Locate the cell with the specified text and output its (X, Y) center coordinate. 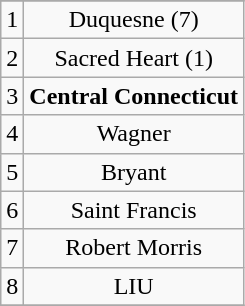
7 (12, 248)
LIU (134, 286)
2 (12, 58)
3 (12, 96)
Bryant (134, 172)
Central Connecticut (134, 96)
4 (12, 134)
Robert Morris (134, 248)
Wagner (134, 134)
1 (12, 20)
8 (12, 286)
Duquesne (7) (134, 20)
Saint Francis (134, 210)
Sacred Heart (1) (134, 58)
5 (12, 172)
6 (12, 210)
